Output the (X, Y) coordinate of the center of the cell containing the given text.  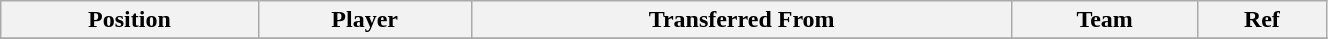
Transferred From (742, 20)
Team (1104, 20)
Position (130, 20)
Player (364, 20)
Ref (1262, 20)
